Search for the cell housing the specified text and yield its (x, y) center coordinate. 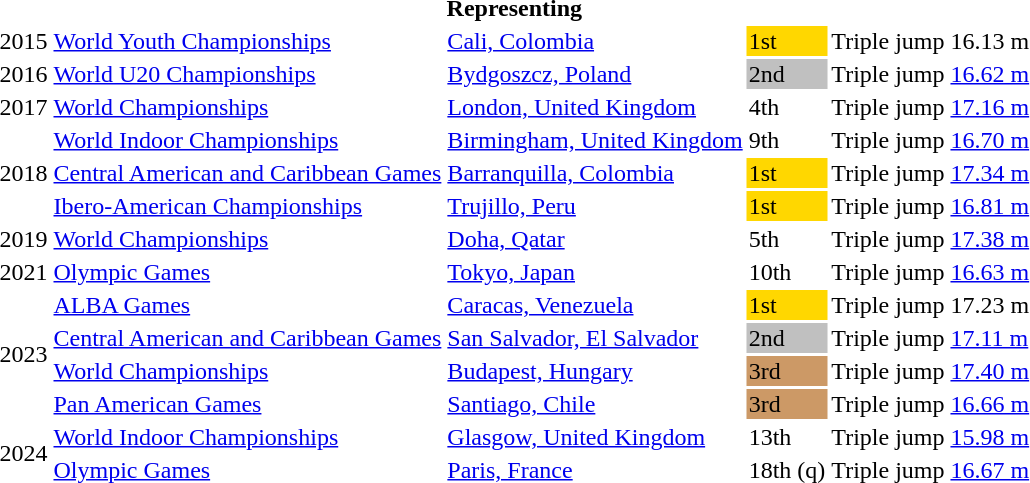
Budapest, Hungary (595, 371)
World Youth Championships (248, 41)
5th (787, 239)
Bydgoszcz, Poland (595, 74)
World U20 Championships (248, 74)
ALBA Games (248, 305)
9th (787, 140)
Barranquilla, Colombia (595, 173)
Pan American Games (248, 404)
Doha, Qatar (595, 239)
Birmingham, United Kingdom (595, 140)
Tokyo, Japan (595, 272)
Cali, Colombia (595, 41)
10th (787, 272)
London, United Kingdom (595, 107)
13th (787, 437)
Trujillo, Peru (595, 206)
Glasgow, United Kingdom (595, 437)
Santiago, Chile (595, 404)
Olympic Games (248, 272)
San Salvador, El Salvador (595, 338)
4th (787, 107)
Ibero-American Championships (248, 206)
Caracas, Venezuela (595, 305)
